Scan for the cell matching the given text and deliver its (x, y) coordinate at center. 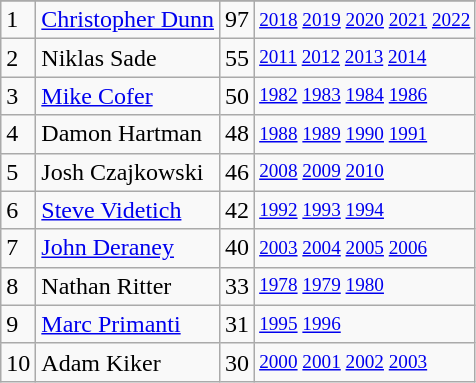
Josh Czajkowski (128, 172)
48 (238, 134)
7 (18, 248)
31 (238, 324)
2000 2001 2002 2003 (365, 362)
40 (238, 248)
2003 2004 2005 2006 (365, 248)
Marc Primanti (128, 324)
1988 1989 1990 1991 (365, 134)
2008 2009 2010 (365, 172)
10 (18, 362)
1982 1983 1984 1986 (365, 96)
2011 2012 2013 2014 (365, 58)
9 (18, 324)
55 (238, 58)
4 (18, 134)
Niklas Sade (128, 58)
30 (238, 362)
Adam Kiker (128, 362)
50 (238, 96)
Nathan Ritter (128, 286)
Christopher Dunn (128, 20)
2 (18, 58)
Mike Cofer (128, 96)
42 (238, 210)
1995 1996 (365, 324)
46 (238, 172)
Steve Videtich (128, 210)
Damon Hartman (128, 134)
97 (238, 20)
1978 1979 1980 (365, 286)
John Deraney (128, 248)
1992 1993 1994 (365, 210)
8 (18, 286)
33 (238, 286)
3 (18, 96)
1 (18, 20)
5 (18, 172)
6 (18, 210)
2018 2019 2020 2021 2022 (365, 20)
